Scan for the cell matching the given text and deliver its [x, y] coordinate at center. 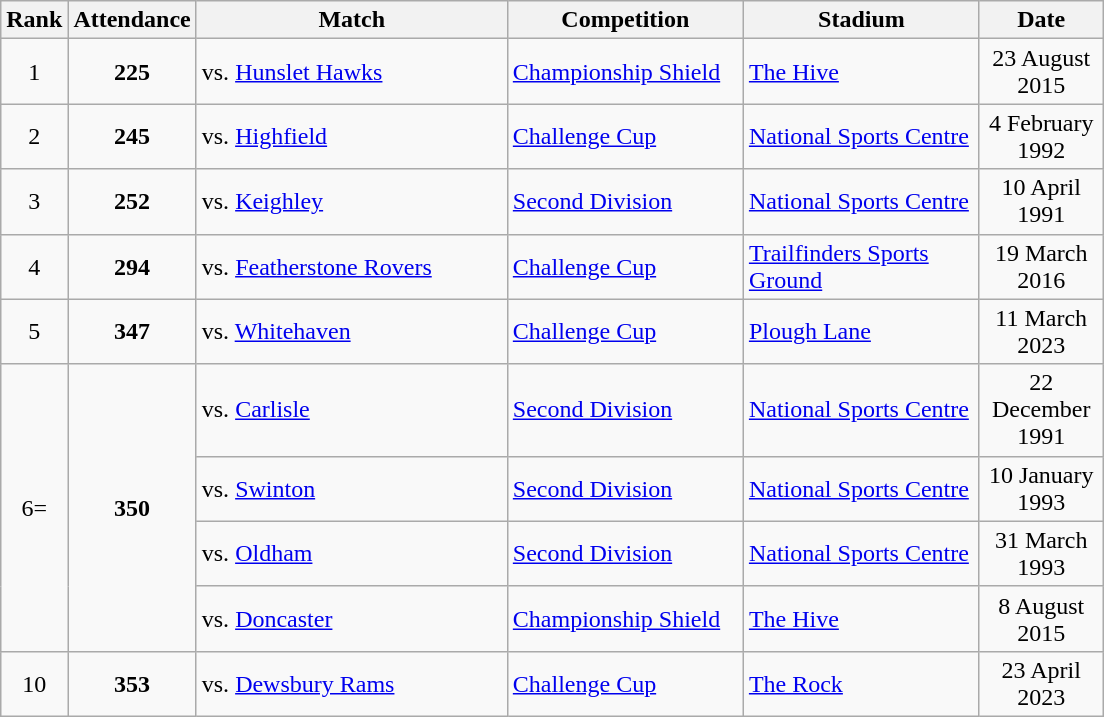
10 April 1991 [1041, 202]
Trailfinders Sports Ground [861, 266]
1 [34, 72]
vs. Keighley [352, 202]
5 [34, 332]
Match [352, 20]
4 February 1992 [1041, 136]
225 [132, 72]
Stadium [861, 20]
10 January 1993 [1041, 488]
vs. Highfield [352, 136]
Date [1041, 20]
vs. Doncaster [352, 618]
The Rock [861, 684]
347 [132, 332]
10 [34, 684]
vs. Carlisle [352, 410]
22 December 1991 [1041, 410]
353 [132, 684]
350 [132, 508]
19 March 2016 [1041, 266]
11 March 2023 [1041, 332]
23 August 2015 [1041, 72]
vs. Whitehaven [352, 332]
6= [34, 508]
8 August 2015 [1041, 618]
294 [132, 266]
31 March 1993 [1041, 554]
vs. Hunslet Hawks [352, 72]
vs. Oldham [352, 554]
vs. Dewsbury Rams [352, 684]
252 [132, 202]
4 [34, 266]
Competition [625, 20]
3 [34, 202]
245 [132, 136]
Attendance [132, 20]
23 April 2023 [1041, 684]
vs. Featherstone Rovers [352, 266]
2 [34, 136]
vs. Swinton [352, 488]
Plough Lane [861, 332]
Rank [34, 20]
